Detect which cell encompasses the target text, then output its [X, Y] center coordinate. 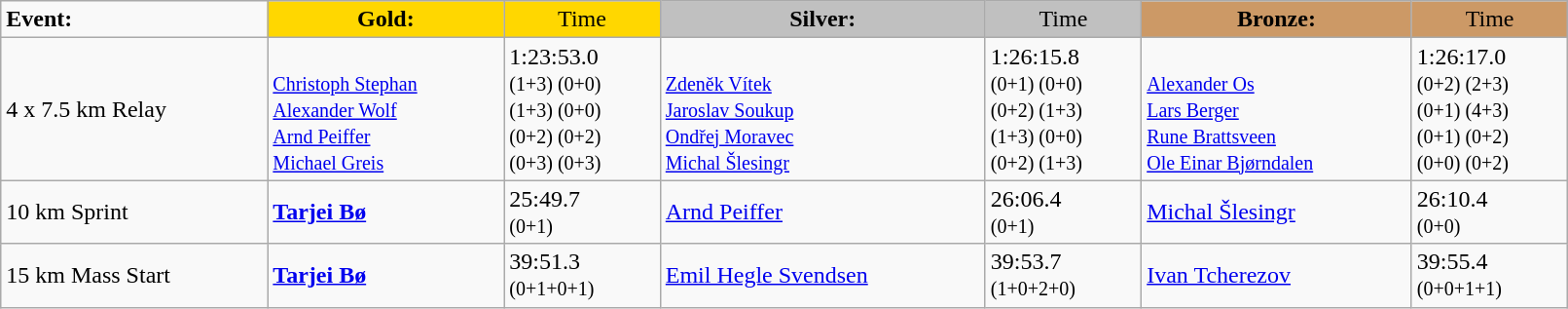
Alexander OsLars BergerRune BrattsveenOle Einar Bjørndalen [1277, 109]
Bronze: [1277, 19]
26:06.4(0+1) [1063, 212]
10 km Sprint [134, 212]
25:49.7(0+1) [582, 212]
1:23:53.0(1+3) (0+0)(1+3) (0+0)(0+2) (0+2)(0+3) (0+3) [582, 109]
4 x 7.5 km Relay [134, 109]
Gold: [385, 19]
39:53.7(1+0+2+0) [1063, 275]
Event: [134, 19]
1:26:17.0(0+2) (2+3)(0+1) (4+3)(0+1) (0+2)(0+0) (0+2) [1489, 109]
39:55.4(0+0+1+1) [1489, 275]
Michal Šlesingr [1277, 212]
39:51.3(0+1+0+1) [582, 275]
Arnd Peiffer [822, 212]
Silver: [822, 19]
Ivan Tcherezov [1277, 275]
15 km Mass Start [134, 275]
Emil Hegle Svendsen [822, 275]
1:26:15.8(0+1) (0+0)(0+2) (1+3)(1+3) (0+0)(0+2) (1+3) [1063, 109]
Christoph StephanAlexander WolfArnd PeifferMichael Greis [385, 109]
Zdeněk VítekJaroslav SoukupOndřej MoravecMichal Šlesingr [822, 109]
26:10.4(0+0) [1489, 212]
